For the text-containing cell, return its midpoint in (X, Y) coordinate format. 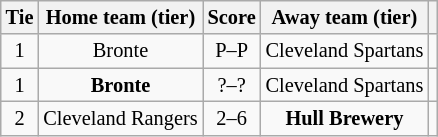
Away team (tier) (345, 17)
2–6 (232, 118)
2 (20, 118)
P–P (232, 51)
Hull Brewery (345, 118)
Cleveland Rangers (120, 118)
Home team (tier) (120, 17)
?–? (232, 85)
Tie (20, 17)
Score (232, 17)
